Provide the [X, Y] coordinate of the cell's center where the given text is located.  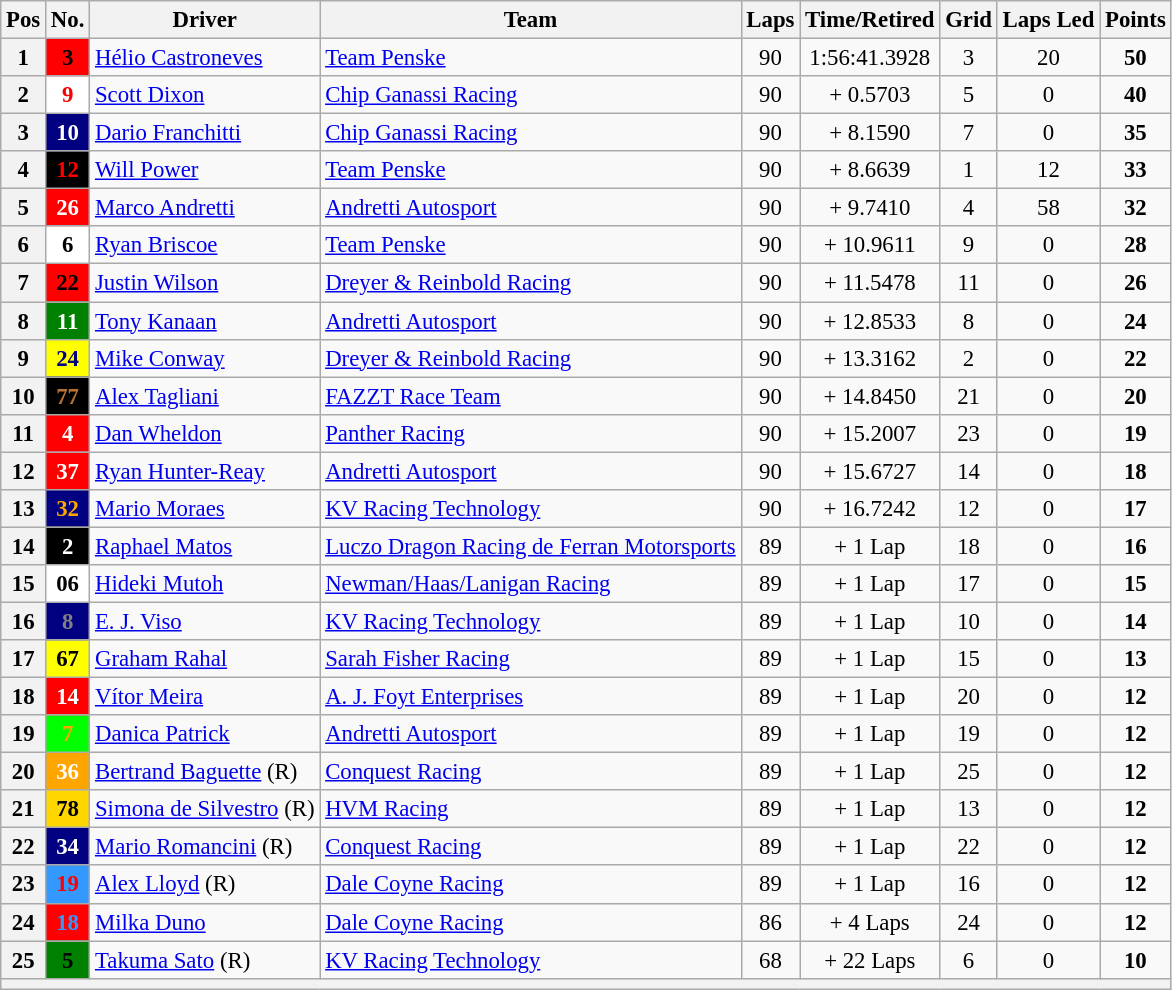
50 [1136, 58]
Mario Moraes [205, 509]
+ 15.6727 [870, 471]
+ 12.8533 [870, 321]
Graham Rahal [205, 659]
+ 14.8450 [870, 396]
Luczo Dragon Racing de Ferran Motorsports [530, 546]
Alex Tagliani [205, 396]
Sarah Fisher Racing [530, 659]
Milka Duno [205, 922]
Raphael Matos [205, 546]
+ 9.7410 [870, 208]
Laps Led [1048, 20]
A. J. Foyt Enterprises [530, 697]
86 [770, 922]
67 [68, 659]
Simona de Silvestro (R) [205, 809]
+ 22 Laps [870, 960]
Panther Racing [530, 433]
Vítor Meira [205, 697]
77 [68, 396]
Driver [205, 20]
Mario Romancini (R) [205, 847]
Laps [770, 20]
+ 13.3162 [870, 358]
Justin Wilson [205, 283]
Time/Retired [870, 20]
Scott Dixon [205, 95]
Dan Wheldon [205, 433]
Alex Lloyd (R) [205, 885]
Will Power [205, 170]
Marco Andretti [205, 208]
33 [1136, 170]
Newman/Haas/Lanigan Racing [530, 584]
78 [68, 809]
Tony Kanaan [205, 321]
+ 8.1590 [870, 133]
Hélio Castroneves [205, 58]
37 [68, 471]
E. J. Viso [205, 621]
Team [530, 20]
Dario Franchitti [205, 133]
+ 10.9611 [870, 245]
No. [68, 20]
Bertrand Baguette (R) [205, 772]
Mike Conway [205, 358]
HVM Racing [530, 809]
+ 8.6639 [870, 170]
Hideki Mutoh [205, 584]
Points [1136, 20]
+ 16.7242 [870, 509]
36 [68, 772]
+ 11.5478 [870, 283]
35 [1136, 133]
68 [770, 960]
+ 0.5703 [870, 95]
Takuma Sato (R) [205, 960]
06 [68, 584]
Ryan Hunter-Reay [205, 471]
Grid [968, 20]
+ 4 Laps [870, 922]
Ryan Briscoe [205, 245]
Pos [24, 20]
40 [1136, 95]
28 [1136, 245]
58 [1048, 208]
FAZZT Race Team [530, 396]
34 [68, 847]
Danica Patrick [205, 734]
+ 15.2007 [870, 433]
1:56:41.3928 [870, 58]
